Scan for the cell matching the given text and deliver its (x, y) coordinate at center. 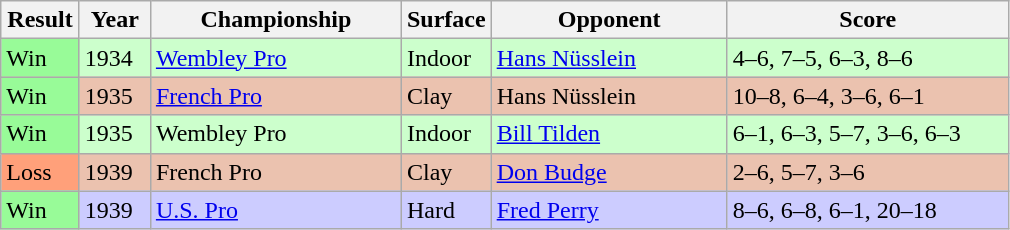
Bill Tilden (609, 134)
Loss (40, 172)
Opponent (609, 20)
Don Budge (609, 172)
1934 (114, 58)
Championship (276, 20)
4–6, 7–5, 6–3, 8–6 (868, 58)
Year (114, 20)
Fred Perry (609, 210)
Surface (446, 20)
8–6, 6–8, 6–1, 20–18 (868, 210)
Result (40, 20)
Score (868, 20)
10–8, 6–4, 3–6, 6–1 (868, 96)
Hard (446, 210)
6–1, 6–3, 5–7, 3–6, 6–3 (868, 134)
2–6, 5–7, 3–6 (868, 172)
U.S. Pro (276, 210)
